Scan for the cell matching the given text and deliver its [X, Y] coordinate at center. 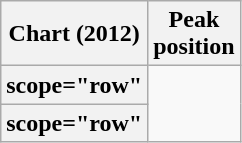
Chart (2012) [74, 34]
Peakposition [194, 34]
